Scan for the cell matching the given text and deliver its (X, Y) coordinate at center. 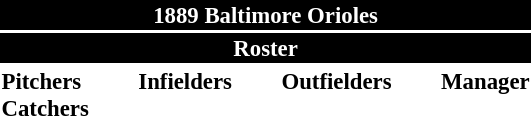
Roster (266, 48)
1889 Baltimore Orioles (266, 15)
